Return the [x, y] coordinate for the center point of the cell that contains the specified text.  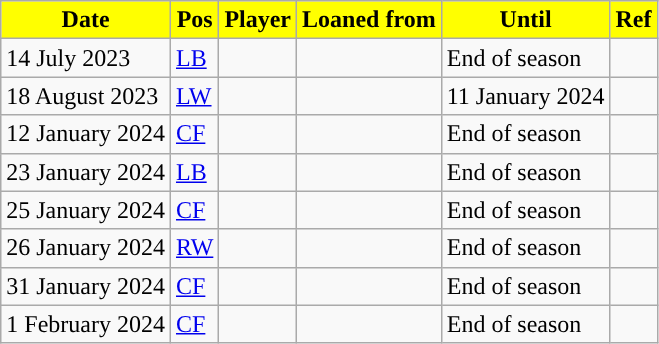
12 January 2024 [86, 134]
RW [194, 248]
Until [526, 20]
25 January 2024 [86, 210]
Ref [634, 20]
Pos [194, 20]
26 January 2024 [86, 248]
11 January 2024 [526, 96]
1 February 2024 [86, 324]
Date [86, 20]
Player [258, 20]
31 January 2024 [86, 286]
14 July 2023 [86, 58]
LW [194, 96]
18 August 2023 [86, 96]
23 January 2024 [86, 172]
Loaned from [370, 20]
